From the cell containing the given text, extract its center point as (x, y) coordinate. 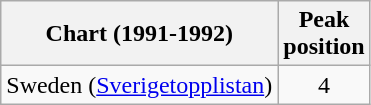
Peakposition (324, 34)
Chart (1991-1992) (140, 34)
Sweden (Sverigetopplistan) (140, 85)
4 (324, 85)
